Detect which cell encompasses the target text, then output its [x, y] center coordinate. 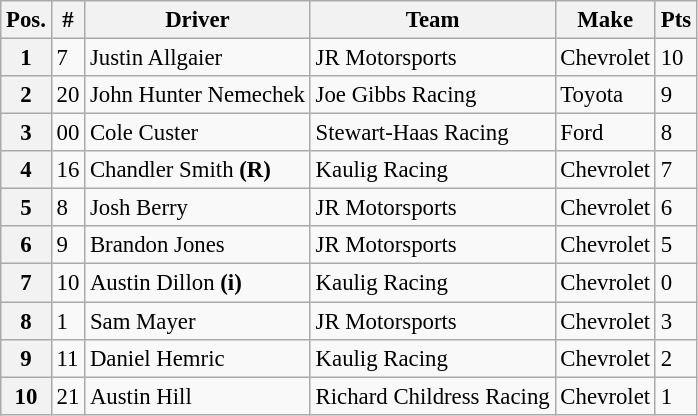
Pos. [26, 20]
Team [432, 20]
00 [68, 133]
Daniel Hemric [198, 358]
20 [68, 95]
16 [68, 170]
Austin Hill [198, 396]
Ford [605, 133]
Toyota [605, 95]
Brandon Jones [198, 245]
Chandler Smith (R) [198, 170]
Richard Childress Racing [432, 396]
Sam Mayer [198, 321]
Joe Gibbs Racing [432, 95]
11 [68, 358]
Driver [198, 20]
John Hunter Nemechek [198, 95]
Stewart-Haas Racing [432, 133]
4 [26, 170]
Austin Dillon (i) [198, 283]
Josh Berry [198, 208]
# [68, 20]
Cole Custer [198, 133]
Make [605, 20]
0 [676, 283]
Justin Allgaier [198, 58]
Pts [676, 20]
21 [68, 396]
